Detect which cell encompasses the target text, then output its [X, Y] center coordinate. 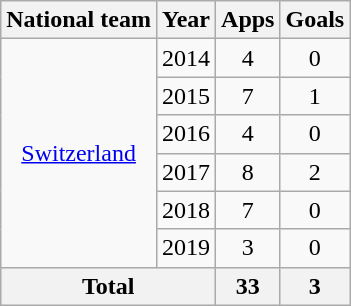
2014 [186, 58]
National team [79, 20]
1 [315, 96]
2016 [186, 134]
2019 [186, 248]
Total [108, 286]
2018 [186, 210]
Apps [248, 20]
33 [248, 286]
2015 [186, 96]
2017 [186, 172]
Switzerland [79, 153]
Goals [315, 20]
Year [186, 20]
8 [248, 172]
2 [315, 172]
